Search for the cell housing the specified text and yield its (x, y) center coordinate. 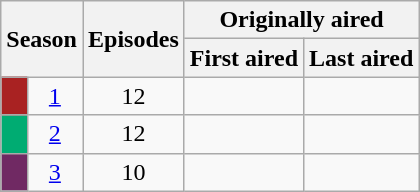
10 (133, 172)
3 (54, 172)
2 (54, 134)
Last aired (362, 58)
1 (54, 96)
First aired (244, 58)
Season (42, 39)
Episodes (133, 39)
Originally aired (302, 20)
